Find where the given text appears and provide that cell's center as [x, y] coordinate. 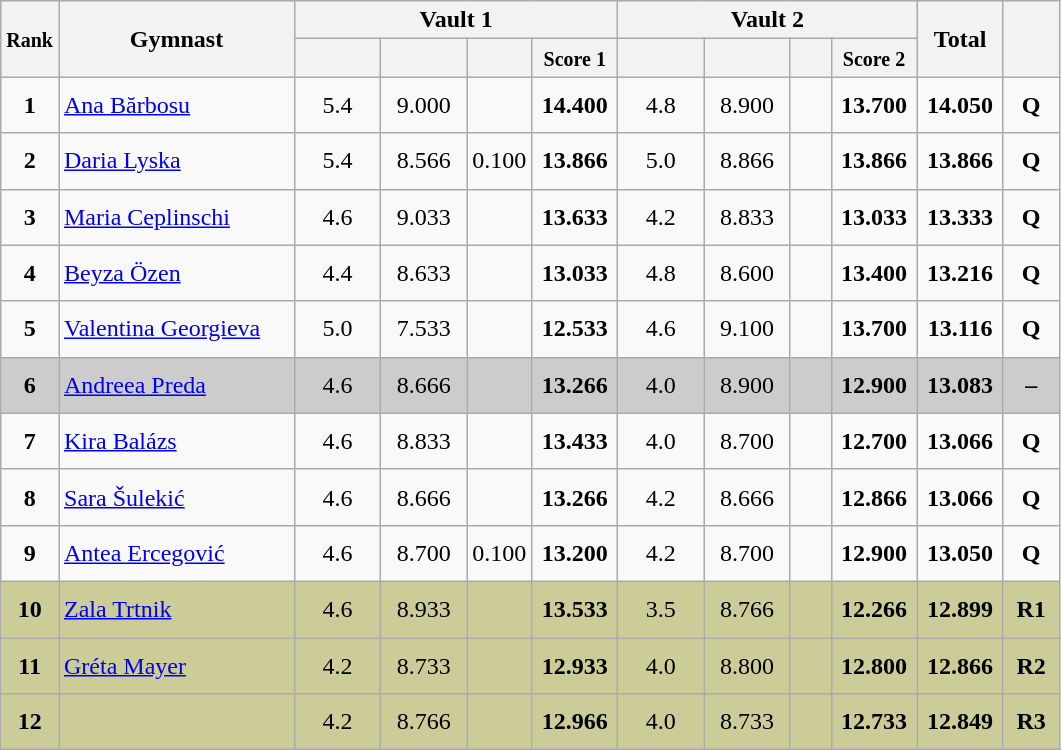
8 [30, 497]
14.400 [575, 105]
5 [30, 329]
9.100 [747, 329]
12.533 [575, 329]
13.116 [960, 329]
R3 [1031, 722]
12.933 [575, 666]
9 [30, 553]
9.000 [424, 105]
8.933 [424, 609]
13.633 [575, 217]
Score 1 [575, 58]
Antea Ercegović [176, 553]
12.849 [960, 722]
Ana Bărbosu [176, 105]
8.633 [424, 273]
13.200 [575, 553]
13.333 [960, 217]
7 [30, 441]
12.800 [874, 666]
Daria Lyska [176, 161]
– [1031, 385]
12.966 [575, 722]
11 [30, 666]
9.033 [424, 217]
13.050 [960, 553]
13.216 [960, 273]
Vault 1 [456, 20]
12.700 [874, 441]
13.400 [874, 273]
Kira Balázs [176, 441]
Maria Ceplinschi [176, 217]
12.899 [960, 609]
Total [960, 39]
12.266 [874, 609]
8.866 [747, 161]
14.050 [960, 105]
6 [30, 385]
1 [30, 105]
Valentina Georgieva [176, 329]
Zala Trtnik [176, 609]
13.533 [575, 609]
Sara Šulekić [176, 497]
Gréta Mayer [176, 666]
3 [30, 217]
Beyza Özen [176, 273]
8.800 [747, 666]
4 [30, 273]
13.433 [575, 441]
Vault 2 [768, 20]
12 [30, 722]
7.533 [424, 329]
8.600 [747, 273]
3.5 [661, 609]
Rank [30, 39]
12.733 [874, 722]
10 [30, 609]
R1 [1031, 609]
8.566 [424, 161]
4.4 [338, 273]
13.083 [960, 385]
Andreea Preda [176, 385]
R2 [1031, 666]
2 [30, 161]
Score 2 [874, 58]
Gymnast [176, 39]
